Detect which cell encompasses the target text, then output its (x, y) center coordinate. 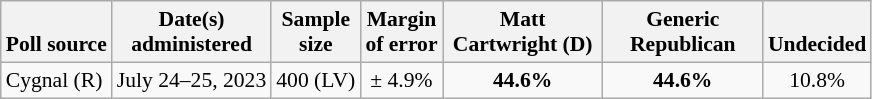
GenericRepublican (683, 32)
July 24–25, 2023 (192, 80)
Undecided (817, 32)
± 4.9% (401, 80)
Poll source (56, 32)
MattCartwright (D) (523, 32)
Marginof error (401, 32)
Cygnal (R) (56, 80)
Date(s)administered (192, 32)
Samplesize (316, 32)
400 (LV) (316, 80)
10.8% (817, 80)
